Locate the cell with the specified text and output its [X, Y] center coordinate. 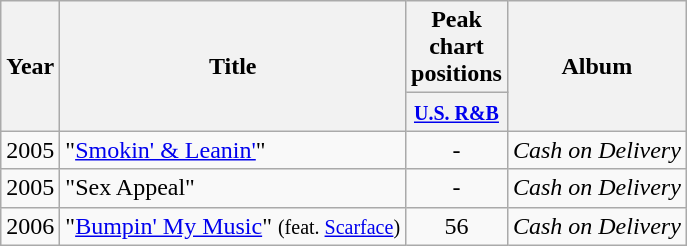
"Bumpin' My Music" (feat. Scarface) [233, 226]
Peak chart positions [457, 47]
Album [596, 66]
2006 [30, 226]
Title [233, 66]
Year [30, 66]
U.S. R&B [457, 112]
56 [457, 226]
"Smokin' & Leanin'" [233, 150]
"Sex Appeal" [233, 188]
